Provide the (X, Y) coordinate of the cell's center where the given text is located.  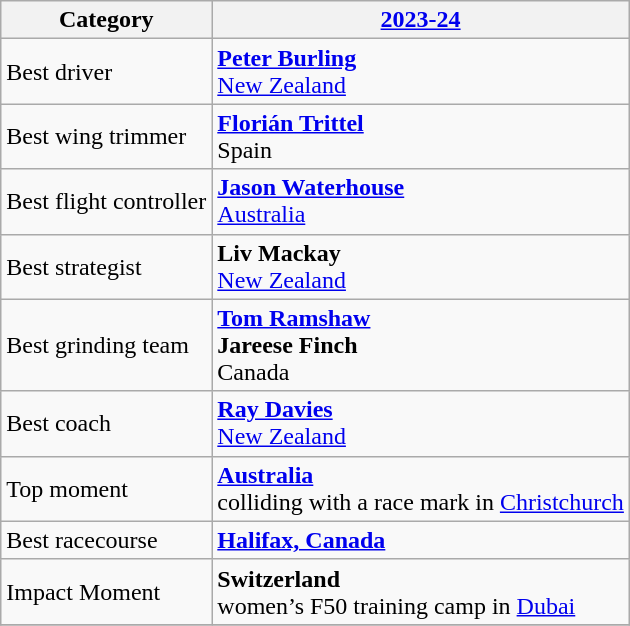
Ray Davies New Zealand (421, 424)
Best strategist (106, 266)
Tom Ramshaw Jareese Finch Canada (421, 345)
Halifax, Canada (421, 540)
Impact Moment (106, 592)
Best wing trimmer (106, 136)
Best racecourse (106, 540)
Switzerlandwomen’s F50 training camp in Dubai (421, 592)
Australiacolliding with a race mark in Christchurch (421, 488)
Best coach (106, 424)
Best grinding team (106, 345)
Florián Trittel Spain (421, 136)
Best flight controller (106, 202)
2023-24 (421, 20)
Peter Burling New Zealand (421, 72)
Top moment (106, 488)
Jason Waterhouse Australia (421, 202)
Best driver (106, 72)
Category (106, 20)
Liv Mackay New Zealand (421, 266)
